Find where the given text appears and provide that cell's center as (X, Y) coordinate. 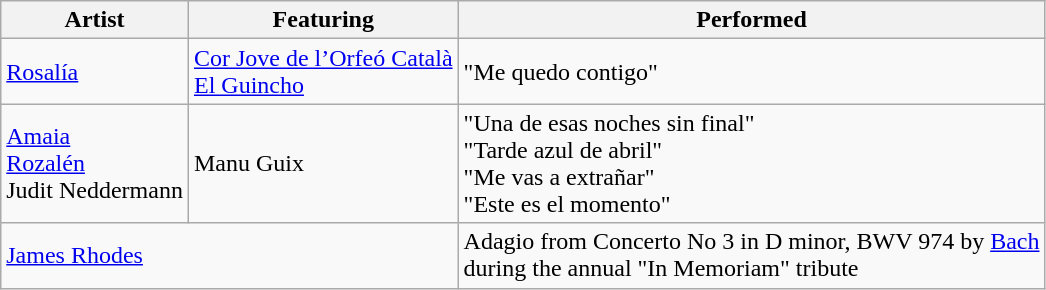
Rosalía (95, 72)
Manu Guix (323, 164)
"Me quedo contigo" (752, 72)
AmaiaRozalénJudit Neddermann (95, 164)
Artist (95, 20)
Featuring (323, 20)
James Rhodes (230, 256)
Adagio from Concerto No 3 in D minor, BWV 974 by Bachduring the annual "In Memoriam" tribute (752, 256)
"Una de esas noches sin final""Tarde azul de abril""Me vas a extrañar""Este es el momento" (752, 164)
Cor Jove de l’Orfeó CatalàEl Guincho (323, 72)
Performed (752, 20)
